Locate the cell with the specified text and output its [x, y] center coordinate. 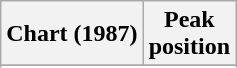
Chart (1987) [72, 34]
Peakposition [189, 34]
